Return the (x, y) coordinate for the center point of the cell that contains the specified text.  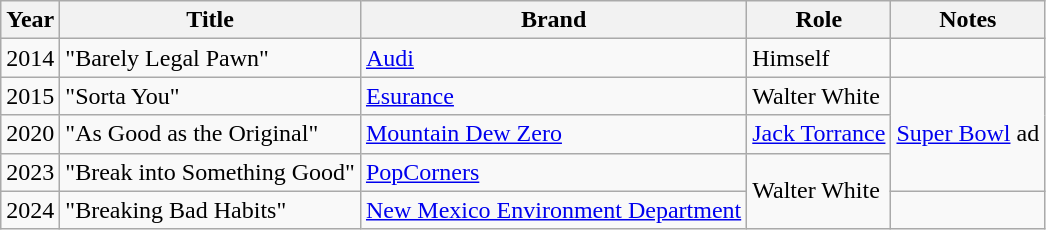
Esurance (553, 96)
Notes (968, 20)
"Break into Something Good" (210, 172)
Super Bowl ad (968, 134)
New Mexico Environment Department (553, 210)
Himself (819, 58)
2014 (30, 58)
"Sorta You" (210, 96)
2015 (30, 96)
Year (30, 20)
Brand (553, 20)
2020 (30, 134)
Audi (553, 58)
Mountain Dew Zero (553, 134)
"Breaking Bad Habits" (210, 210)
"Barely Legal Pawn" (210, 58)
"As Good as the Original" (210, 134)
2024 (30, 210)
Role (819, 20)
2023 (30, 172)
PopCorners (553, 172)
Title (210, 20)
Jack Torrance (819, 134)
